Capture the cell that displays the provided text and extract its [x, y] central coordinate. 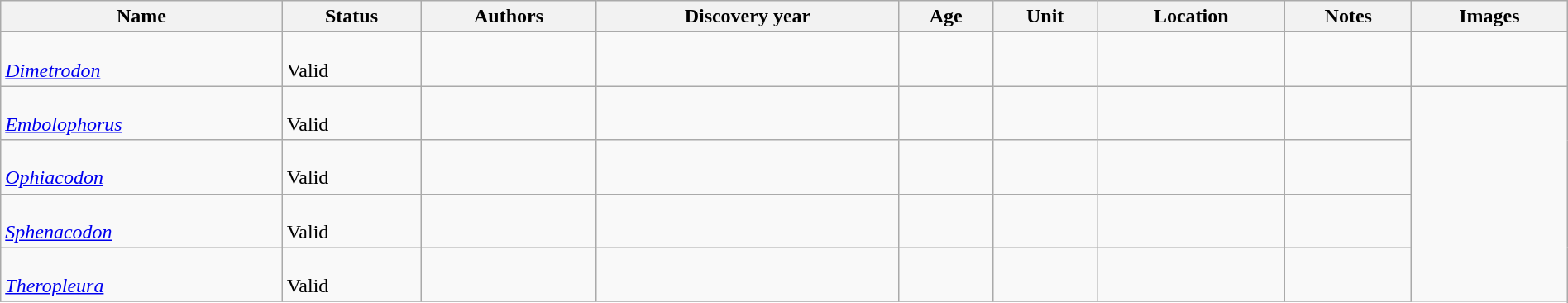
Notes [1348, 17]
Discovery year [748, 17]
Images [1490, 17]
Theropleura [141, 275]
Location [1191, 17]
Ophiacodon [141, 167]
Unit [1045, 17]
Sphenacodon [141, 220]
Embolophorus [141, 113]
Name [141, 17]
Authors [509, 17]
Status [351, 17]
Dimetrodon [141, 60]
Age [946, 17]
